Return [X, Y] of the center of cell containing provided text 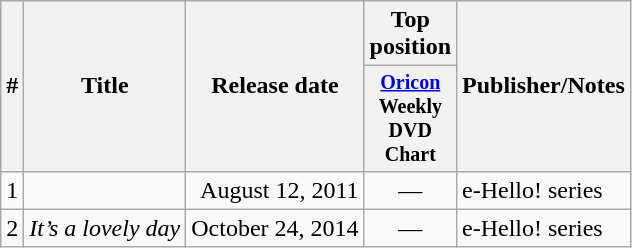
Top position [410, 34]
2 [12, 228]
It’s a lovely day [105, 228]
Title [105, 86]
October 24, 2014 [275, 228]
# [12, 86]
1 [12, 190]
Release date [275, 86]
Publisher/Notes [544, 86]
OriconWeeklyDVDChart [410, 118]
August 12, 2011 [275, 190]
